Provide the (x, y) coordinate of the cell's center where the given text is located.  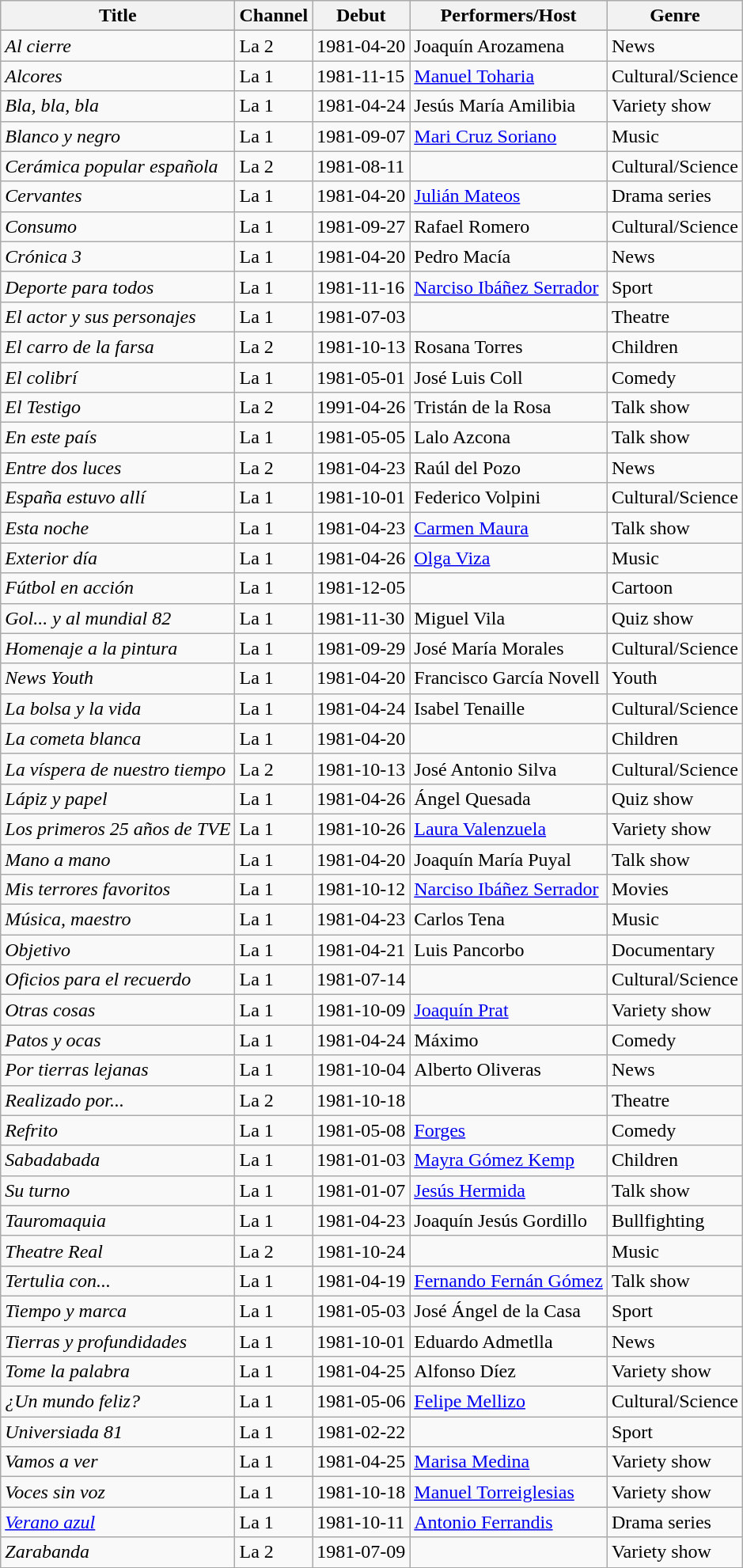
1981-01-07 (361, 1190)
Tome la palabra (118, 1372)
Alberto Oliveras (509, 1070)
Homenaje a la pintura (118, 648)
Raúl del Pozo (509, 468)
1981-09-29 (361, 648)
Ángel Quesada (509, 799)
El actor y sus personajes (118, 317)
Consumo (118, 226)
Exterior día (118, 558)
España estuvo allí (118, 498)
Los primeros 25 años de TVE (118, 829)
Cerámica popular española (118, 166)
1981-08-11 (361, 166)
1981-04-19 (361, 1281)
Luis Pancorbo (509, 950)
1981-02-22 (361, 1432)
Genre (674, 16)
Vamos a ver (118, 1462)
1981-10-12 (361, 890)
Entre dos luces (118, 468)
Alcores (118, 76)
Su turno (118, 1190)
Marisa Medina (509, 1462)
Máximo (509, 1040)
Isabel Tenaille (509, 708)
Otras cosas (118, 1010)
Documentary (674, 950)
Mari Cruz Soriano (509, 136)
Debut (361, 16)
Realizado por... (118, 1100)
Refrito (118, 1130)
José Luis Coll (509, 378)
Joaquín Arozamena (509, 46)
Crónica 3 (118, 256)
Felipe Mellizo (509, 1402)
Theatre Real (118, 1251)
El carro de la farsa (118, 347)
Carlos Tena (509, 920)
Tierras y profundidades (118, 1342)
Channel (274, 16)
En este país (118, 438)
El Testigo (118, 408)
Gol... y al mundial 82 (118, 618)
Cervantes (118, 196)
1981-05-01 (361, 378)
Zarabanda (118, 1552)
Miguel Vila (509, 618)
Manuel Torreiglesias (509, 1492)
Voces sin voz (118, 1492)
Performers/Host (509, 16)
Fernando Fernán Gómez (509, 1281)
Forges (509, 1130)
Joaquín Jesús Gordillo (509, 1221)
Bullfighting (674, 1221)
La víspera de nuestro tiempo (118, 769)
Jesús María Amilibia (509, 106)
Rosana Torres (509, 347)
Eduardo Admetlla (509, 1342)
Tauromaquia (118, 1221)
Francisco García Novell (509, 678)
Música, maestro (118, 920)
Cartoon (674, 588)
Pedro Macía (509, 256)
Title (118, 16)
Por tierras lejanas (118, 1070)
José Ángel de la Casa (509, 1311)
Federico Volpini (509, 498)
Lápiz y papel (118, 799)
Rafael Romero (509, 226)
El colibrí (118, 378)
Tertulia con... (118, 1281)
1981-09-07 (361, 136)
La cometa blanca (118, 738)
Jesús Hermida (509, 1190)
Joaquín Prat (509, 1010)
1981-07-14 (361, 980)
1981-11-15 (361, 76)
Oficios para el recuerdo (118, 980)
1981-05-08 (361, 1130)
1981-10-11 (361, 1522)
La bolsa y la vida (118, 708)
1981-09-27 (361, 226)
Youth (674, 678)
Mayra Gómez Kemp (509, 1160)
¿Un mundo feliz? (118, 1402)
1981-11-30 (361, 618)
1981-05-03 (361, 1311)
Laura Valenzuela (509, 829)
1991-04-26 (361, 408)
Deporte para todos (118, 287)
Lalo Azcona (509, 438)
Esta noche (118, 528)
1981-12-05 (361, 588)
1981-01-03 (361, 1160)
1981-07-09 (361, 1552)
Patos y ocas (118, 1040)
Verano azul (118, 1522)
Al cierre (118, 46)
Julián Mateos (509, 196)
1981-11-16 (361, 287)
1981-10-26 (361, 829)
José María Morales (509, 648)
1981-05-05 (361, 438)
Olga Viza (509, 558)
Sabadabada (118, 1160)
Mis terrores favoritos (118, 890)
1981-10-24 (361, 1251)
Bla, bla, bla (118, 106)
Universiada 81 (118, 1432)
Antonio Ferrandis (509, 1522)
1981-04-21 (361, 950)
1981-07-03 (361, 317)
Carmen Maura (509, 528)
José Antonio Silva (509, 769)
Tiempo y marca (118, 1311)
Objetivo (118, 950)
Alfonso Díez (509, 1372)
Movies (674, 890)
Fútbol en acción (118, 588)
Mano a mano (118, 859)
Manuel Toharia (509, 76)
Joaquín María Puyal (509, 859)
Tristán de la Rosa (509, 408)
News Youth (118, 678)
1981-10-04 (361, 1070)
1981-10-09 (361, 1010)
Blanco y negro (118, 136)
1981-05-06 (361, 1402)
